Extract the [x, y] coordinate from the center of the cell holding the provided text.  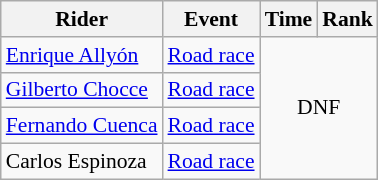
Rank [348, 19]
Fernando Cuenca [82, 126]
Rider [82, 19]
Event [212, 19]
Time [289, 19]
Gilberto Chocce [82, 90]
DNF [319, 108]
Carlos Espinoza [82, 162]
Enrique Allyón [82, 55]
